Search for the cell housing the specified text and yield its [X, Y] center coordinate. 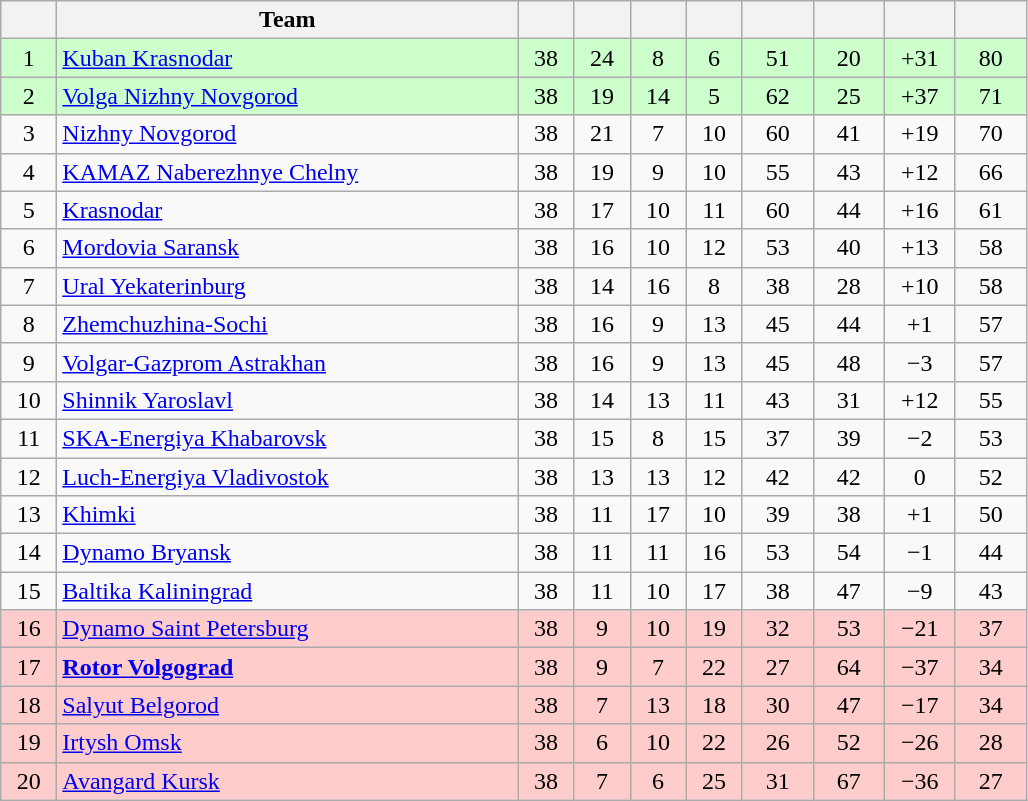
Kuban Krasnodar [288, 58]
−3 [920, 362]
3 [29, 134]
62 [778, 96]
SKA-Energiya Khabarovsk [288, 438]
−36 [920, 781]
Shinnik Yaroslavl [288, 400]
−21 [920, 629]
+31 [920, 58]
54 [848, 553]
30 [778, 705]
Team [288, 20]
71 [990, 96]
Dynamo Bryansk [288, 553]
Rotor Volgograd [288, 667]
+16 [920, 210]
66 [990, 172]
Volga Nizhny Novgorod [288, 96]
Irtysh Omsk [288, 743]
Salyut Belgorod [288, 705]
KAMAZ Naberezhnye Chelny [288, 172]
Baltika Kaliningrad [288, 591]
Mordovia Saransk [288, 248]
Luch-Energiya Vladivostok [288, 477]
24 [602, 58]
32 [778, 629]
Khimki [288, 515]
4 [29, 172]
−9 [920, 591]
41 [848, 134]
Zhemchuzhina-Sochi [288, 324]
Nizhny Novgorod [288, 134]
Dynamo Saint Petersburg [288, 629]
51 [778, 58]
+13 [920, 248]
−1 [920, 553]
2 [29, 96]
26 [778, 743]
+37 [920, 96]
0 [920, 477]
67 [848, 781]
Ural Yekaterinburg [288, 286]
−17 [920, 705]
+19 [920, 134]
−2 [920, 438]
50 [990, 515]
−37 [920, 667]
40 [848, 248]
48 [848, 362]
−26 [920, 743]
61 [990, 210]
1 [29, 58]
80 [990, 58]
70 [990, 134]
Avangard Kursk [288, 781]
+10 [920, 286]
Volgar-Gazprom Astrakhan [288, 362]
64 [848, 667]
Krasnodar [288, 210]
21 [602, 134]
